Output the [X, Y] coordinate of the center of the cell containing the given text.  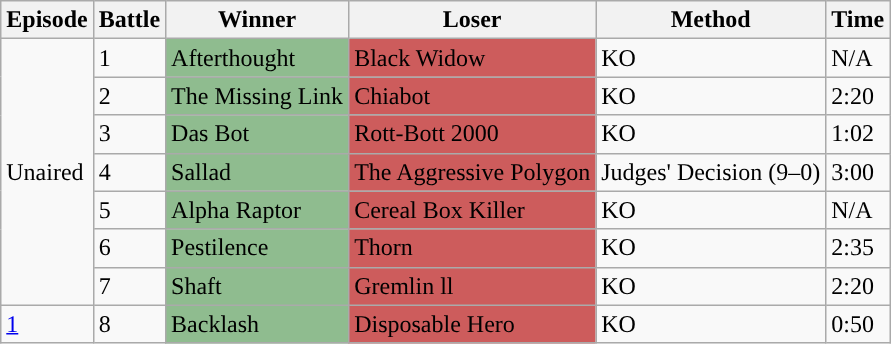
3:00 [858, 172]
Pestilence [258, 248]
Episode [47, 20]
0:50 [858, 324]
8 [129, 324]
Unaired [47, 172]
Shaft [258, 286]
Chiabot [472, 96]
Rott-Bott 2000 [472, 134]
Das Bot [258, 134]
The Missing Link [258, 96]
Judges' Decision (9–0) [711, 172]
Winner [258, 20]
5 [129, 210]
Alpha Raptor [258, 210]
Method [711, 20]
6 [129, 248]
Gremlin ll [472, 286]
The Aggressive Polygon [472, 172]
Cereal Box Killer [472, 210]
Loser [472, 20]
4 [129, 172]
Thorn [472, 248]
3 [129, 134]
1:02 [858, 134]
2 [129, 96]
7 [129, 286]
Battle [129, 20]
Disposable Hero [472, 324]
Backlash [258, 324]
Black Widow [472, 58]
Time [858, 20]
Afterthought [258, 58]
Sallad [258, 172]
2:35 [858, 248]
